Extract the [x, y] coordinate from the center of the cell holding the provided text.  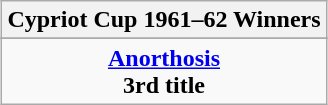
Anorthosis3rd title [164, 72]
Cypriot Cup 1961–62 Winners [164, 20]
